Provide the [X, Y] coordinate of the cell's center where the given text is located.  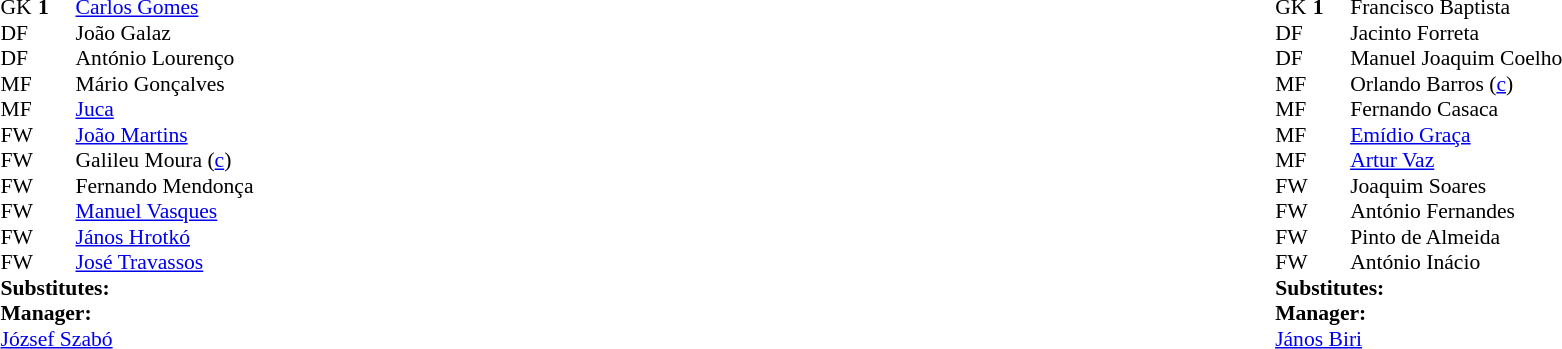
Jacinto Forreta [1456, 33]
Fernando Mendonça [165, 186]
João Galaz [165, 33]
Mário Gonçalves [165, 84]
António Inácio [1456, 263]
Orlando Barros (c) [1456, 84]
José Travassos [165, 263]
János Hrotkó [165, 237]
Juca [165, 109]
Pinto de Almeida [1456, 237]
Artur Vaz [1456, 161]
Manuel Vasques [165, 211]
João Martins [165, 135]
António Fernandes [1456, 211]
Joaquim Soares [1456, 186]
Galileu Moura (c) [165, 161]
Fernando Casaca [1456, 109]
António Lourenço [165, 59]
Emídio Graça [1456, 135]
Manuel Joaquim Coelho [1456, 59]
